Detect which cell encompasses the target text, then output its (X, Y) center coordinate. 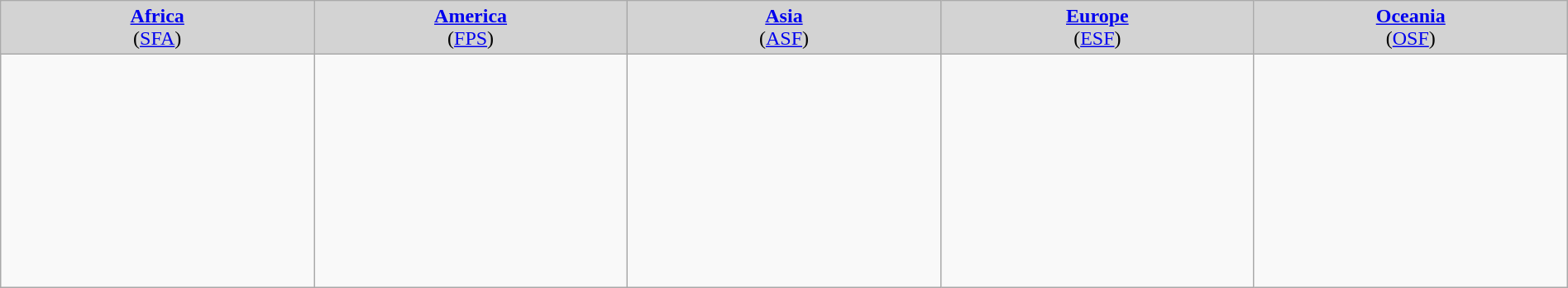
Europe(ESF) (1097, 28)
Asia(ASF) (784, 28)
Oceania(OSF) (1411, 28)
America(FPS) (471, 28)
Africa(SFA) (157, 28)
